Capture the cell that displays the provided text and extract its [X, Y] central coordinate. 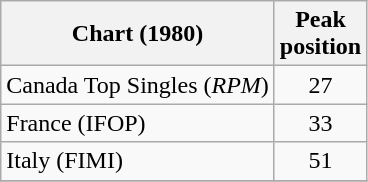
27 [320, 85]
Chart (1980) [138, 34]
33 [320, 123]
51 [320, 161]
Canada Top Singles (RPM) [138, 85]
Peakposition [320, 34]
France (IFOP) [138, 123]
Italy (FIMI) [138, 161]
